Locate the cell with the specified text and output its (x, y) center coordinate. 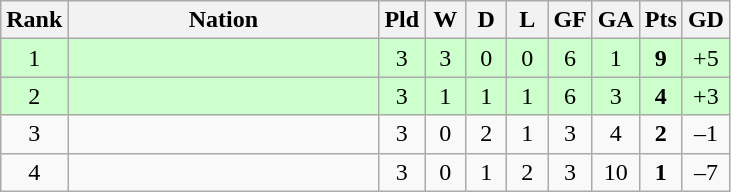
+3 (706, 96)
GA (616, 20)
Pld (402, 20)
GD (706, 20)
–1 (706, 134)
L (528, 20)
W (446, 20)
GF (570, 20)
Nation (224, 20)
–7 (706, 172)
9 (660, 58)
10 (616, 172)
Pts (660, 20)
Rank (34, 20)
+5 (706, 58)
D (486, 20)
